Scan for the cell matching the given text and deliver its (X, Y) coordinate at center. 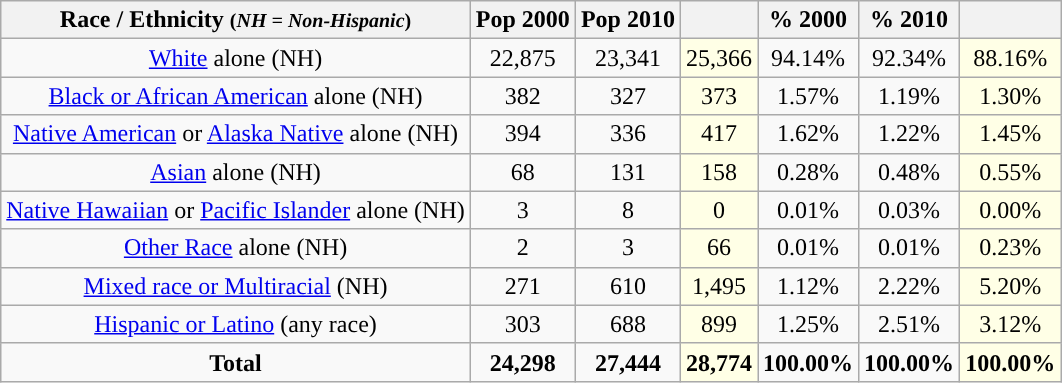
Native American or Alaska Native alone (NH) (236, 134)
271 (522, 286)
1.25% (808, 324)
1.62% (808, 134)
0 (718, 210)
88.16% (1010, 58)
2 (522, 248)
White alone (NH) (236, 58)
28,774 (718, 362)
5.20% (1010, 286)
0.28% (808, 172)
0.03% (910, 210)
% 2000 (808, 20)
131 (628, 172)
% 2010 (910, 20)
24,298 (522, 362)
610 (628, 286)
8 (628, 210)
373 (718, 96)
1.12% (808, 286)
2.22% (910, 286)
Black or African American alone (NH) (236, 96)
2.51% (910, 324)
0.00% (1010, 210)
0.23% (1010, 248)
158 (718, 172)
382 (522, 96)
Other Race alone (NH) (236, 248)
688 (628, 324)
25,366 (718, 58)
Native Hawaiian or Pacific Islander alone (NH) (236, 210)
1.19% (910, 96)
Mixed race or Multiracial (NH) (236, 286)
68 (522, 172)
Pop 2000 (522, 20)
Total (236, 362)
3.12% (1010, 324)
Hispanic or Latino (any race) (236, 324)
92.34% (910, 58)
23,341 (628, 58)
Pop 2010 (628, 20)
1.57% (808, 96)
0.48% (910, 172)
1.45% (1010, 134)
22,875 (522, 58)
899 (718, 324)
0.55% (1010, 172)
336 (628, 134)
1,495 (718, 286)
303 (522, 324)
327 (628, 96)
417 (718, 134)
27,444 (628, 362)
66 (718, 248)
Race / Ethnicity (NH = Non-Hispanic) (236, 20)
394 (522, 134)
1.22% (910, 134)
94.14% (808, 58)
1.30% (1010, 96)
Asian alone (NH) (236, 172)
